Detect which cell encompasses the target text, then output its (X, Y) center coordinate. 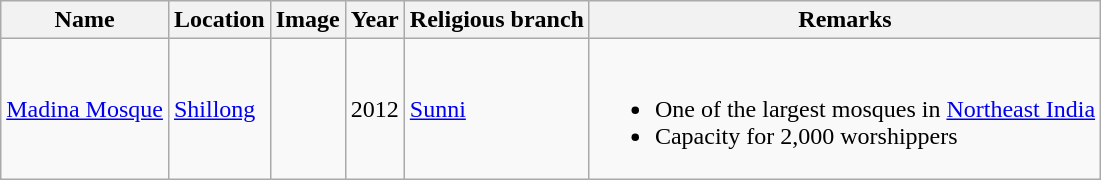
Location (219, 20)
Remarks (844, 20)
Religious branch (496, 20)
Image (308, 20)
Madina Mosque (85, 109)
2012 (374, 109)
Name (85, 20)
Shillong (219, 109)
One of the largest mosques in Northeast IndiaCapacity for 2,000 worshippers (844, 109)
Year (374, 20)
Sunni (496, 109)
